Determine the (X, Y) coordinate at the center of the cell enclosing the given text.  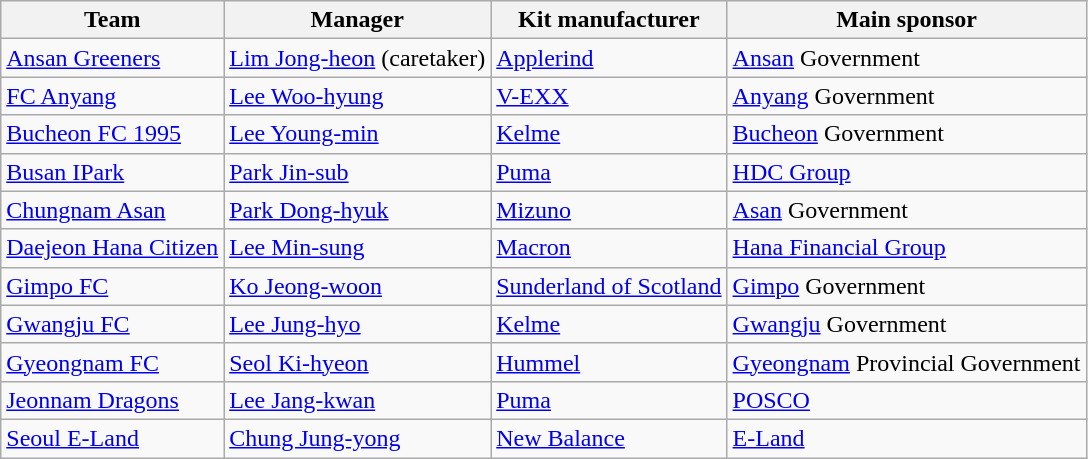
Hana Financial Group (906, 248)
Sunderland of Scotland (609, 286)
Seoul E-Land (112, 438)
Lim Jong-heon (caretaker) (358, 58)
Hummel (609, 362)
Lee Min-sung (358, 248)
Team (112, 20)
Busan IPark (112, 172)
Daejeon Hana Citizen (112, 248)
Ansan Government (906, 58)
E-Land (906, 438)
Kit manufacturer (609, 20)
Anyang Government (906, 96)
Seol Ki-hyeon (358, 362)
Park Jin-sub (358, 172)
Asan Government (906, 210)
Gimpo FC (112, 286)
Mizuno (609, 210)
Lee Jung-hyo (358, 324)
Ko Jeong-woon (358, 286)
Chung Jung-yong (358, 438)
Park Dong-hyuk (358, 210)
Ansan Greeners (112, 58)
Bucheon Government (906, 134)
HDC Group (906, 172)
POSCO (906, 400)
Gyeongnam Provincial Government (906, 362)
Jeonnam Dragons (112, 400)
Lee Young-min (358, 134)
Gyeongnam FC (112, 362)
Lee Jang-kwan (358, 400)
Lee Woo-hyung (358, 96)
Manager (358, 20)
Bucheon FC 1995 (112, 134)
Gwangju FC (112, 324)
Main sponsor (906, 20)
Chungnam Asan (112, 210)
FC Anyang (112, 96)
New Balance (609, 438)
V-EXX (609, 96)
Gwangju Government (906, 324)
Macron (609, 248)
Applerind (609, 58)
Gimpo Government (906, 286)
